From the cell containing the given text, extract its center point as [X, Y] coordinate. 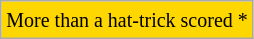
More than a hat-trick scored * [128, 20]
